Output the (x, y) coordinate of the center of the cell containing the given text.  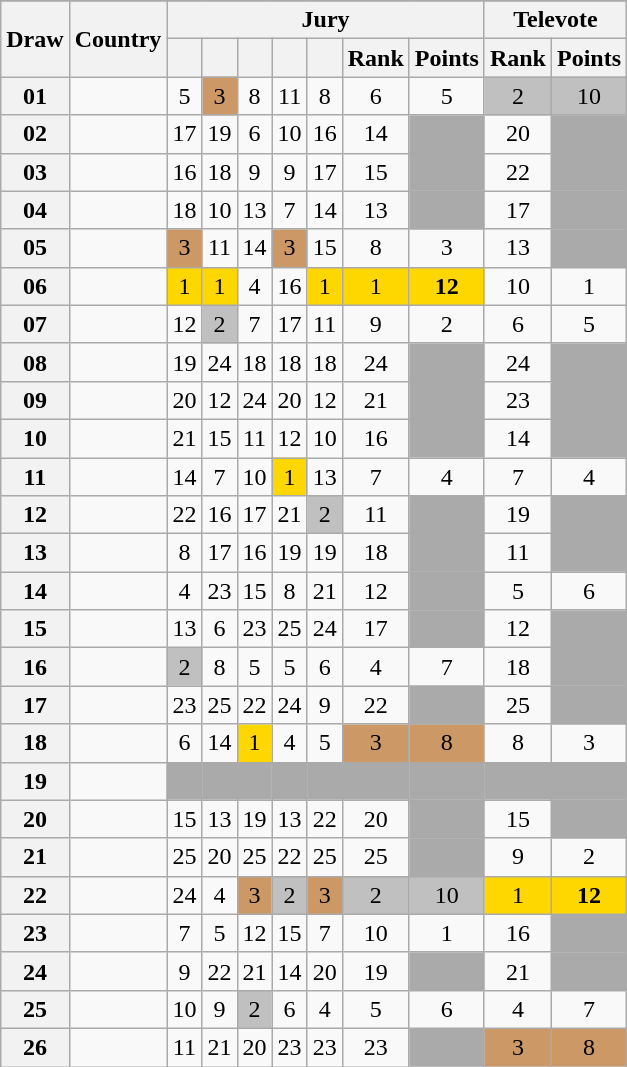
09 (35, 400)
02 (35, 134)
06 (35, 286)
07 (35, 324)
01 (35, 96)
08 (35, 362)
Country (118, 39)
04 (35, 210)
Televote (555, 20)
05 (35, 248)
26 (35, 1047)
03 (35, 172)
Draw (35, 39)
Jury (326, 20)
